Search for the cell housing the specified text and yield its [x, y] center coordinate. 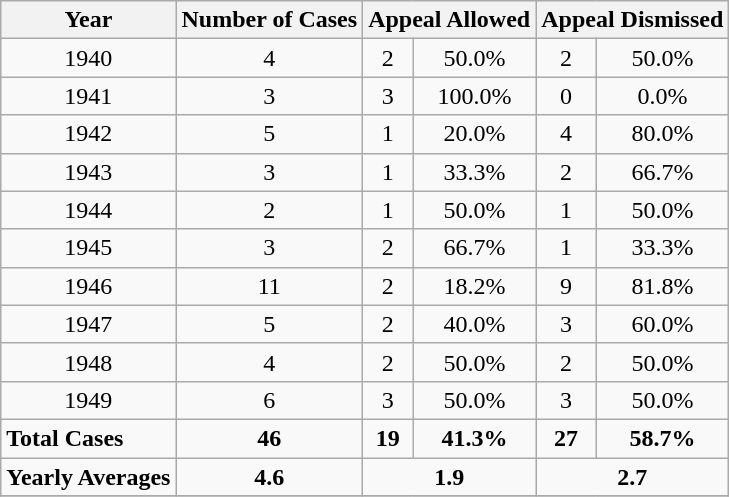
20.0% [474, 134]
1.9 [450, 477]
9 [566, 286]
1945 [88, 248]
0.0% [662, 96]
Year [88, 20]
1947 [88, 324]
60.0% [662, 324]
19 [388, 438]
81.8% [662, 286]
58.7% [662, 438]
6 [270, 400]
0 [566, 96]
27 [566, 438]
40.0% [474, 324]
1942 [88, 134]
1940 [88, 58]
2.7 [632, 477]
100.0% [474, 96]
1948 [88, 362]
11 [270, 286]
Appeal Dismissed [632, 20]
46 [270, 438]
Number of Cases [270, 20]
1944 [88, 210]
Appeal Allowed [450, 20]
1946 [88, 286]
Total Cases [88, 438]
1949 [88, 400]
1941 [88, 96]
1943 [88, 172]
18.2% [474, 286]
Yearly Averages [88, 477]
41.3% [474, 438]
4.6 [270, 477]
80.0% [662, 134]
